Search for the cell housing the specified text and yield its [X, Y] center coordinate. 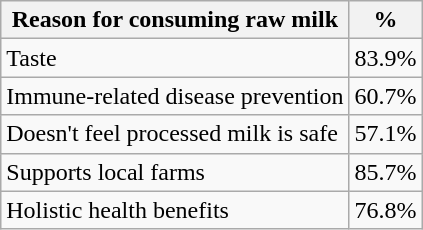
Taste [175, 58]
85.7% [386, 172]
Immune-related disease prevention [175, 96]
Doesn't feel processed milk is safe [175, 134]
% [386, 20]
76.8% [386, 210]
Supports local farms [175, 172]
83.9% [386, 58]
Holistic health benefits [175, 210]
60.7% [386, 96]
57.1% [386, 134]
Reason for consuming raw milk [175, 20]
